Pinpoint the cell where the given text exists, returning its (x, y) midpoint coordinate. 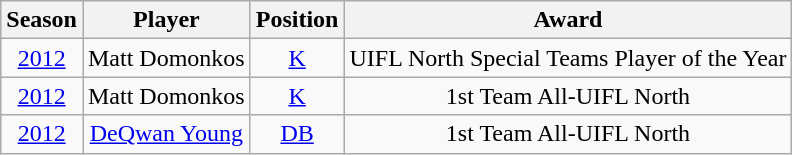
UIFL North Special Teams Player of the Year (568, 58)
Award (568, 20)
Player (166, 20)
DeQwan Young (166, 134)
Position (297, 20)
DB (297, 134)
Season (42, 20)
